Extract the (X, Y) coordinate from the center of the cell holding the provided text.  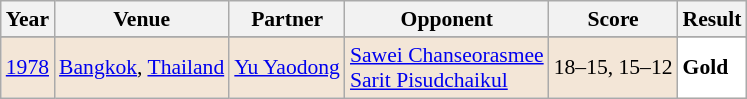
Gold (712, 68)
Venue (142, 19)
18–15, 15–12 (614, 68)
Partner (287, 19)
Year (28, 19)
Opponent (447, 19)
1978 (28, 68)
Result (712, 19)
Sawei Chanseorasmee Sarit Pisudchaikul (447, 68)
Bangkok, Thailand (142, 68)
Yu Yaodong (287, 68)
Score (614, 19)
